Capture the cell that displays the provided text and extract its (x, y) central coordinate. 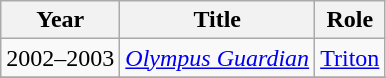
Olympus Guardian (218, 58)
Year (60, 20)
Title (218, 20)
Role (350, 20)
Triton (350, 58)
2002–2003 (60, 58)
